Return (x, y) of the center of cell containing provided text 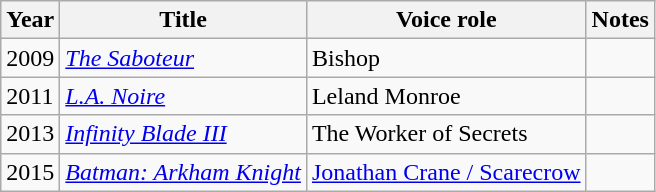
L.A. Noire (184, 96)
2013 (30, 134)
2009 (30, 58)
Notes (620, 20)
Infinity Blade III (184, 134)
The Worker of Secrets (446, 134)
Bishop (446, 58)
Title (184, 20)
2011 (30, 96)
2015 (30, 172)
Year (30, 20)
Voice role (446, 20)
Jonathan Crane / Scarecrow (446, 172)
Leland Monroe (446, 96)
The Saboteur (184, 58)
Batman: Arkham Knight (184, 172)
